Detect which cell encompasses the target text, then output its [X, Y] center coordinate. 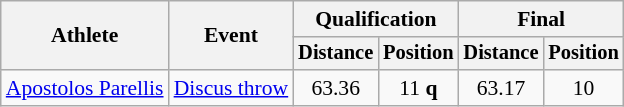
11 q [418, 88]
63.17 [502, 88]
Apostolos Parellis [85, 88]
Qualification [376, 19]
10 [583, 88]
Final [542, 19]
Discus throw [232, 88]
Athlete [85, 36]
Event [232, 36]
63.36 [336, 88]
